Return [x, y] of the center of cell containing provided text 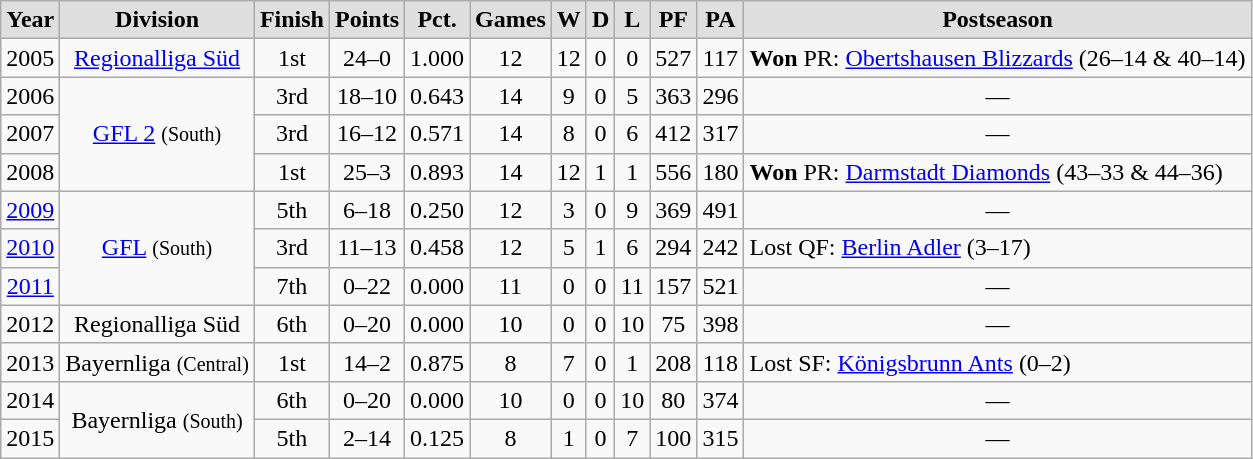
117 [720, 58]
GFL 2 (South) [158, 134]
80 [674, 400]
1.000 [438, 58]
Lost SF: Königsbrunn Ants (0–2) [998, 362]
2013 [30, 362]
0.571 [438, 134]
556 [674, 172]
2012 [30, 324]
0.875 [438, 362]
2015 [30, 438]
527 [674, 58]
11–13 [366, 248]
7th [292, 286]
Pct. [438, 20]
Division [158, 20]
491 [720, 210]
PF [674, 20]
2006 [30, 96]
2010 [30, 248]
363 [674, 96]
0.893 [438, 172]
Bayernliga (South) [158, 419]
100 [674, 438]
296 [720, 96]
6–18 [366, 210]
0.125 [438, 438]
2011 [30, 286]
180 [720, 172]
14–2 [366, 362]
3 [568, 210]
2009 [30, 210]
Games [511, 20]
75 [674, 324]
157 [674, 286]
374 [720, 400]
PA [720, 20]
208 [674, 362]
Lost QF: Berlin Adler (3–17) [998, 248]
369 [674, 210]
2005 [30, 58]
W [568, 20]
24–0 [366, 58]
2007 [30, 134]
Points [366, 20]
242 [720, 248]
412 [674, 134]
Postseason [998, 20]
GFL (South) [158, 248]
2014 [30, 400]
0–22 [366, 286]
294 [674, 248]
25–3 [366, 172]
Won PR: Obertshausen Blizzards (26–14 & 40–14) [998, 58]
Bayernliga (Central) [158, 362]
521 [720, 286]
118 [720, 362]
398 [720, 324]
Finish [292, 20]
2008 [30, 172]
Won PR: Darmstadt Diamonds (43–33 & 44–36) [998, 172]
315 [720, 438]
16–12 [366, 134]
L [632, 20]
0.458 [438, 248]
D [600, 20]
Year [30, 20]
0.643 [438, 96]
0.250 [438, 210]
18–10 [366, 96]
317 [720, 134]
2–14 [366, 438]
